Detect which cell encompasses the target text, then output its [x, y] center coordinate. 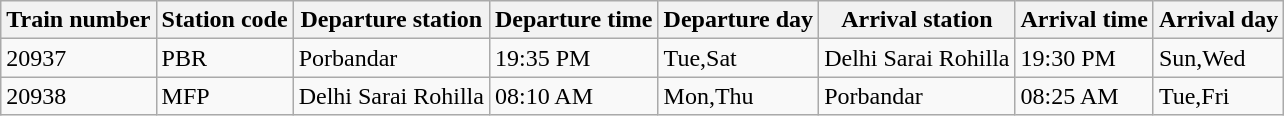
Arrival day [1218, 20]
08:10 AM [574, 96]
Mon,Thu [738, 96]
Sun,Wed [1218, 58]
Arrival station [917, 20]
MFP [224, 96]
Departure day [738, 20]
Tue,Sat [738, 58]
08:25 AM [1084, 96]
19:30 PM [1084, 58]
Station code [224, 20]
20937 [78, 58]
Train number [78, 20]
20938 [78, 96]
19:35 PM [574, 58]
Departure time [574, 20]
Tue,Fri [1218, 96]
Departure station [391, 20]
PBR [224, 58]
Arrival time [1084, 20]
